Locate the cell with the specified text and output its [X, Y] center coordinate. 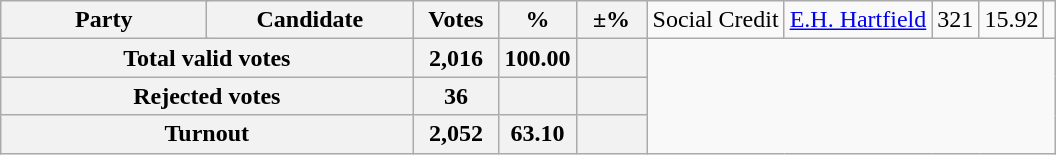
Social Credit [716, 20]
63.10 [538, 134]
E.H. Hartfield [858, 20]
2,052 [456, 134]
36 [456, 96]
Party [104, 20]
321 [956, 20]
±% [612, 20]
Candidate [310, 20]
100.00 [538, 58]
Turnout [207, 134]
Rejected votes [207, 96]
2,016 [456, 58]
% [538, 20]
Votes [456, 20]
15.92 [1012, 20]
Total valid votes [207, 58]
